Capture the cell that displays the provided text and extract its [x, y] central coordinate. 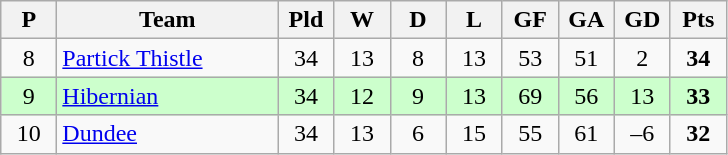
56 [586, 96]
GF [530, 20]
Hibernian [168, 96]
Dundee [168, 134]
Pld [306, 20]
53 [530, 58]
Partick Thistle [168, 58]
12 [362, 96]
W [362, 20]
51 [586, 58]
69 [530, 96]
32 [698, 134]
10 [29, 134]
Team [168, 20]
55 [530, 134]
L [474, 20]
GD [642, 20]
D [418, 20]
33 [698, 96]
2 [642, 58]
Pts [698, 20]
61 [586, 134]
15 [474, 134]
6 [418, 134]
–6 [642, 134]
P [29, 20]
GA [586, 20]
